Capture the cell that displays the provided text and extract its [x, y] central coordinate. 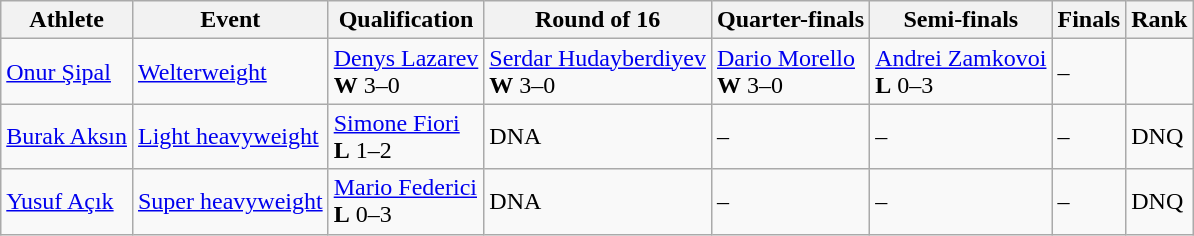
Andrei ZamkovoiL 0–3 [961, 72]
Rank [1160, 20]
Burak Aksın [67, 136]
Mario FedericiL 0–3 [406, 202]
Simone FioriL 1–2 [406, 136]
Yusuf Açık [67, 202]
Dario MorelloW 3–0 [790, 72]
Denys LazarevW 3–0 [406, 72]
Semi-finals [961, 20]
Super heavyweight [230, 202]
Finals [1089, 20]
Quarter-finals [790, 20]
Qualification [406, 20]
Round of 16 [598, 20]
Light heavyweight [230, 136]
Serdar HudayberdiyevW 3–0 [598, 72]
Event [230, 20]
Athlete [67, 20]
Welterweight [230, 72]
Onur Şipal [67, 72]
